Pinpoint the cell where the given text exists, returning its (X, Y) midpoint coordinate. 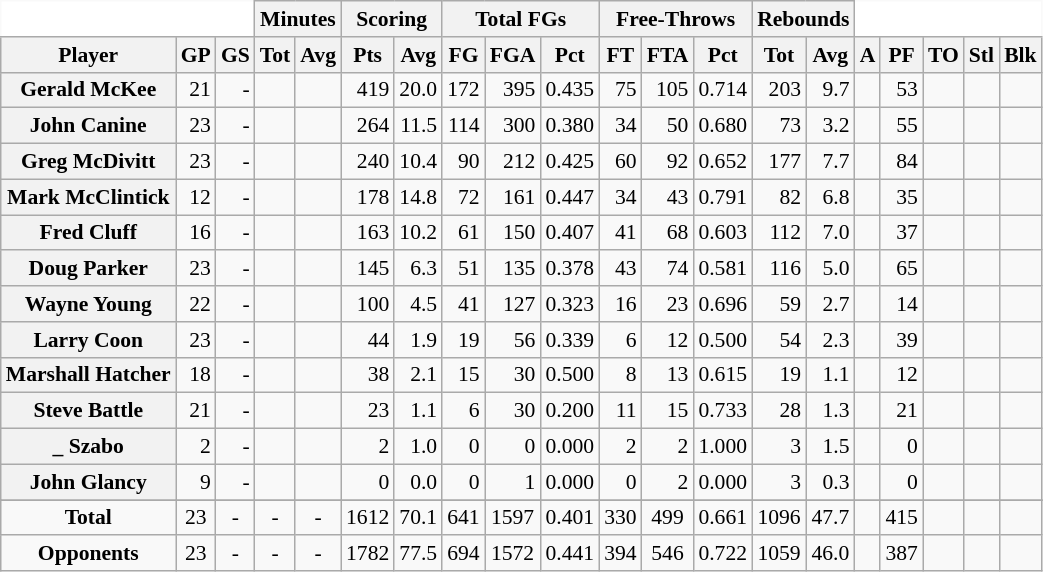
50 (668, 126)
Total FGs (520, 19)
Player (88, 55)
Rebounds (804, 19)
0.339 (570, 340)
0.441 (570, 554)
0.680 (722, 126)
7.0 (830, 233)
68 (668, 233)
Larry Coon (88, 340)
11 (620, 411)
0.652 (722, 162)
1.0 (418, 447)
82 (779, 197)
0.407 (570, 233)
9.7 (830, 90)
Scoring (392, 19)
FGA (513, 55)
0.722 (722, 554)
105 (668, 90)
145 (368, 269)
2.1 (418, 375)
1.3 (830, 411)
127 (513, 304)
7.7 (830, 162)
65 (902, 269)
70.1 (418, 518)
0.791 (722, 197)
PF (902, 55)
264 (368, 126)
172 (464, 90)
1782 (368, 554)
FT (620, 55)
0.323 (570, 304)
59 (779, 304)
0.401 (570, 518)
3.2 (830, 126)
TO (944, 55)
10.4 (418, 162)
Pts (368, 55)
1 (513, 482)
112 (779, 233)
0.615 (722, 375)
0.3 (830, 482)
6.8 (830, 197)
13 (668, 375)
92 (668, 162)
46.0 (830, 554)
9 (196, 482)
163 (368, 233)
60 (620, 162)
84 (902, 162)
Doug Parker (88, 269)
Stl (982, 55)
A (868, 55)
77.5 (418, 554)
1612 (368, 518)
Greg McDivitt (88, 162)
Free-Throws (676, 19)
6.3 (418, 269)
0.696 (722, 304)
39 (902, 340)
499 (668, 518)
Wayne Young (88, 304)
116 (779, 269)
47.7 (830, 518)
415 (902, 518)
419 (368, 90)
240 (368, 162)
FG (464, 55)
10.2 (418, 233)
14.8 (418, 197)
Mark McClintick (88, 197)
Blk (1020, 55)
73 (779, 126)
150 (513, 233)
75 (620, 90)
74 (668, 269)
2.7 (830, 304)
0.603 (722, 233)
177 (779, 162)
51 (464, 269)
300 (513, 126)
John Canine (88, 126)
2.3 (830, 340)
37 (902, 233)
330 (620, 518)
Marshall Hatcher (88, 375)
GP (196, 55)
_ Szabo (88, 447)
14 (902, 304)
55 (902, 126)
0.581 (722, 269)
387 (902, 554)
1.9 (418, 340)
178 (368, 197)
Minutes (298, 19)
72 (464, 197)
0.0 (418, 482)
20.0 (418, 90)
0.733 (722, 411)
161 (513, 197)
203 (779, 90)
44 (368, 340)
22 (196, 304)
Fred Cluff (88, 233)
Steve Battle (88, 411)
GS (236, 55)
5.0 (830, 269)
FTA (668, 55)
1572 (513, 554)
1597 (513, 518)
53 (902, 90)
546 (668, 554)
Gerald McKee (88, 90)
1.000 (722, 447)
John Glancy (88, 482)
0.380 (570, 126)
Total (88, 518)
0.714 (722, 90)
38 (368, 375)
100 (368, 304)
90 (464, 162)
0.447 (570, 197)
394 (620, 554)
Opponents (88, 554)
114 (464, 126)
0.378 (570, 269)
8 (620, 375)
61 (464, 233)
18 (196, 375)
0.425 (570, 162)
1.5 (830, 447)
35 (902, 197)
28 (779, 411)
212 (513, 162)
0.435 (570, 90)
1059 (779, 554)
641 (464, 518)
395 (513, 90)
0.661 (722, 518)
54 (779, 340)
1096 (779, 518)
694 (464, 554)
4.5 (418, 304)
56 (513, 340)
11.5 (418, 126)
135 (513, 269)
0.200 (570, 411)
